Return the [X, Y] coordinate for the center point of the cell that contains the specified text.  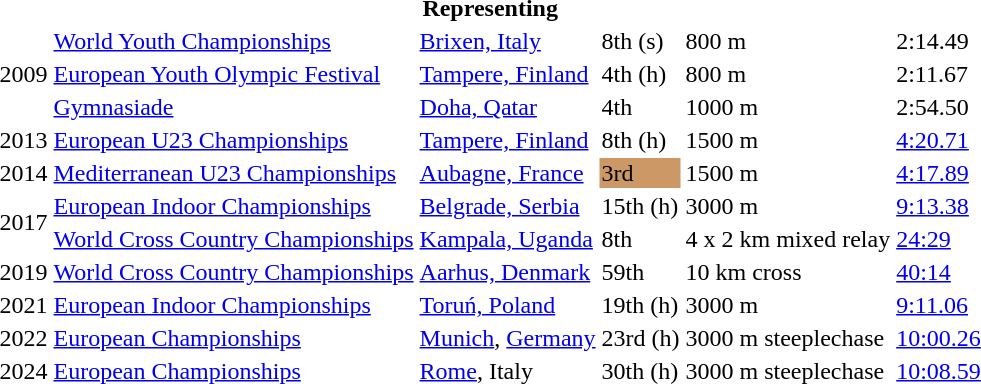
10 km cross [788, 272]
Gymnasiade [234, 107]
Aubagne, France [508, 173]
4th [640, 107]
8th (s) [640, 41]
15th (h) [640, 206]
Doha, Qatar [508, 107]
Kampala, Uganda [508, 239]
8th (h) [640, 140]
23rd (h) [640, 338]
3000 m steeplechase [788, 338]
4 x 2 km mixed relay [788, 239]
European U23 Championships [234, 140]
Aarhus, Denmark [508, 272]
4th (h) [640, 74]
19th (h) [640, 305]
Belgrade, Serbia [508, 206]
Mediterranean U23 Championships [234, 173]
European Championships [234, 338]
3rd [640, 173]
Brixen, Italy [508, 41]
European Youth Olympic Festival [234, 74]
Munich, Germany [508, 338]
Toruń, Poland [508, 305]
World Youth Championships [234, 41]
59th [640, 272]
1000 m [788, 107]
8th [640, 239]
